Locate the cell with the specified text and output its (X, Y) center coordinate. 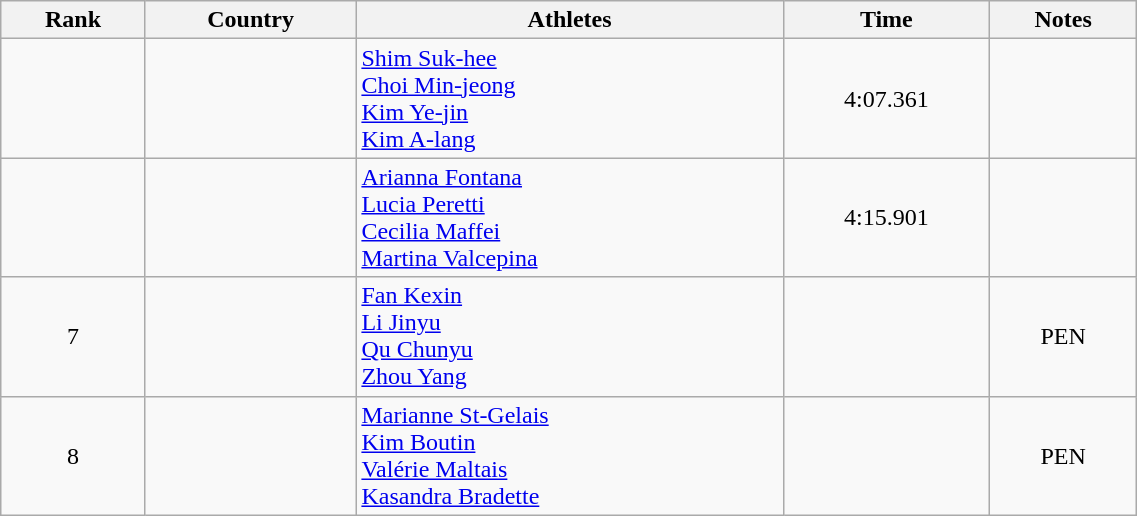
Fan KexinLi JinyuQu ChunyuZhou Yang (570, 336)
8 (74, 456)
Arianna FontanaLucia PerettiCecilia MaffeiMartina Valcepina (570, 218)
4:15.901 (886, 218)
Marianne St-GelaisKim BoutinValérie MaltaisKasandra Bradette (570, 456)
4:07.361 (886, 98)
Shim Suk-heeChoi Min-jeongKim Ye-jinKim A-lang (570, 98)
7 (74, 336)
Rank (74, 20)
Notes (1062, 20)
Time (886, 20)
Country (250, 20)
Athletes (570, 20)
